Output the (x, y) coordinate of the center of the cell containing the given text.  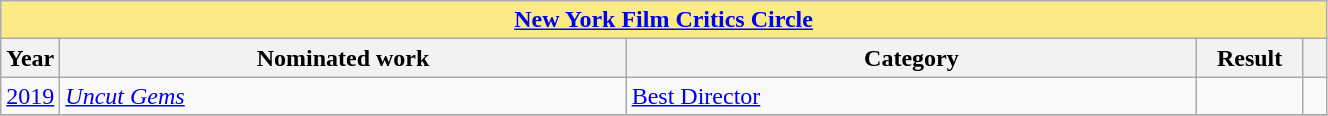
Result (1250, 58)
Best Director (912, 96)
New York Film Critics Circle (664, 20)
Year (30, 58)
Uncut Gems (343, 96)
Category (912, 58)
2019 (30, 96)
Nominated work (343, 58)
